Detect which cell encompasses the target text, then output its [X, Y] center coordinate. 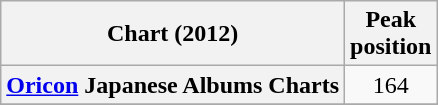
164 [391, 85]
Chart (2012) [173, 34]
Peakposition [391, 34]
Oricon Japanese Albums Charts [173, 85]
